Determine the [X, Y] coordinate at the center of the cell enclosing the given text.  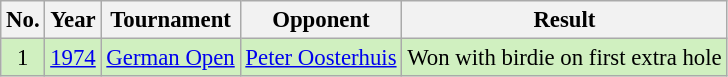
Tournament [170, 20]
Peter Oosterhuis [321, 58]
1974 [73, 58]
Result [564, 20]
1 [23, 58]
German Open [170, 58]
Year [73, 20]
Won with birdie on first extra hole [564, 58]
Opponent [321, 20]
No. [23, 20]
